Search for the cell housing the specified text and yield its (X, Y) center coordinate. 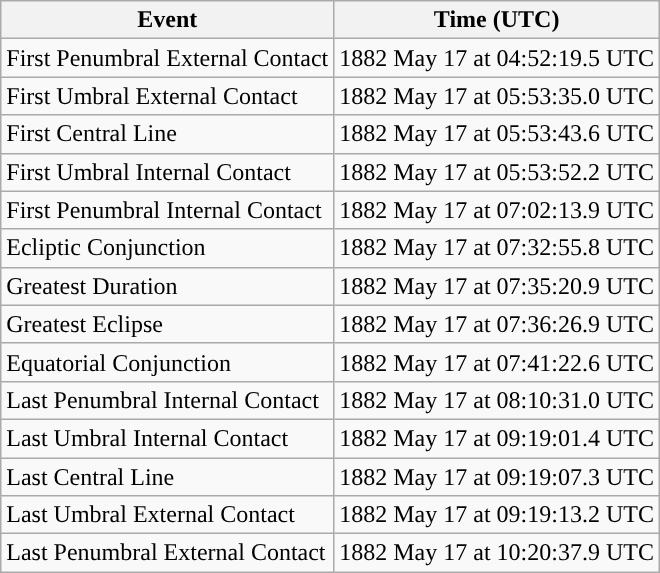
Last Central Line (168, 477)
First Umbral External Contact (168, 96)
1882 May 17 at 07:02:13.9 UTC (497, 210)
1882 May 17 at 04:52:19.5 UTC (497, 58)
1882 May 17 at 09:19:01.4 UTC (497, 438)
Last Umbral Internal Contact (168, 438)
1882 May 17 at 07:35:20.9 UTC (497, 286)
1882 May 17 at 08:10:31.0 UTC (497, 400)
1882 May 17 at 07:41:22.6 UTC (497, 362)
First Penumbral Internal Contact (168, 210)
Greatest Duration (168, 286)
Last Penumbral External Contact (168, 553)
1882 May 17 at 09:19:07.3 UTC (497, 477)
1882 May 17 at 09:19:13.2 UTC (497, 515)
Last Umbral External Contact (168, 515)
1882 May 17 at 05:53:35.0 UTC (497, 96)
1882 May 17 at 07:32:55.8 UTC (497, 248)
1882 May 17 at 10:20:37.9 UTC (497, 553)
1882 May 17 at 05:53:52.2 UTC (497, 172)
Ecliptic Conjunction (168, 248)
1882 May 17 at 07:36:26.9 UTC (497, 324)
First Umbral Internal Contact (168, 172)
1882 May 17 at 05:53:43.6 UTC (497, 134)
First Central Line (168, 134)
Equatorial Conjunction (168, 362)
Event (168, 20)
Last Penumbral Internal Contact (168, 400)
Greatest Eclipse (168, 324)
Time (UTC) (497, 20)
First Penumbral External Contact (168, 58)
